Detect which cell encompasses the target text, then output its (X, Y) center coordinate. 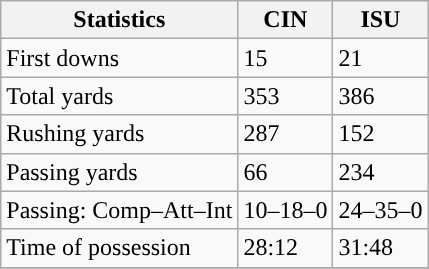
152 (380, 134)
24–35–0 (380, 210)
234 (380, 172)
31:48 (380, 248)
CIN (286, 20)
15 (286, 58)
21 (380, 58)
Total yards (120, 96)
Passing yards (120, 172)
ISU (380, 20)
66 (286, 172)
386 (380, 96)
First downs (120, 58)
Rushing yards (120, 134)
28:12 (286, 248)
Statistics (120, 20)
Passing: Comp–Att–Int (120, 210)
353 (286, 96)
Time of possession (120, 248)
10–18–0 (286, 210)
287 (286, 134)
